Search for the cell housing the specified text and yield its [x, y] center coordinate. 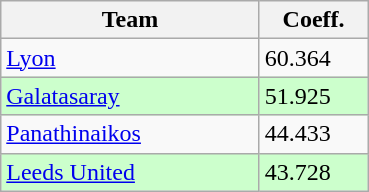
44.433 [314, 134]
43.728 [314, 172]
Lyon [130, 58]
Team [130, 20]
Panathinaikos [130, 134]
51.925 [314, 96]
Leeds United [130, 172]
Coeff. [314, 20]
60.364 [314, 58]
Galatasaray [130, 96]
